Determine the [x, y] coordinate at the center of the cell enclosing the given text.  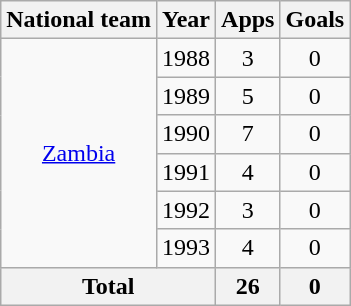
Goals [315, 20]
National team [79, 20]
Zambia [79, 153]
26 [248, 286]
1993 [186, 248]
1989 [186, 96]
1990 [186, 134]
7 [248, 134]
Total [108, 286]
1988 [186, 58]
5 [248, 96]
1991 [186, 172]
1992 [186, 210]
Year [186, 20]
Apps [248, 20]
